Return the [x, y] coordinate for the center point of the cell that contains the specified text.  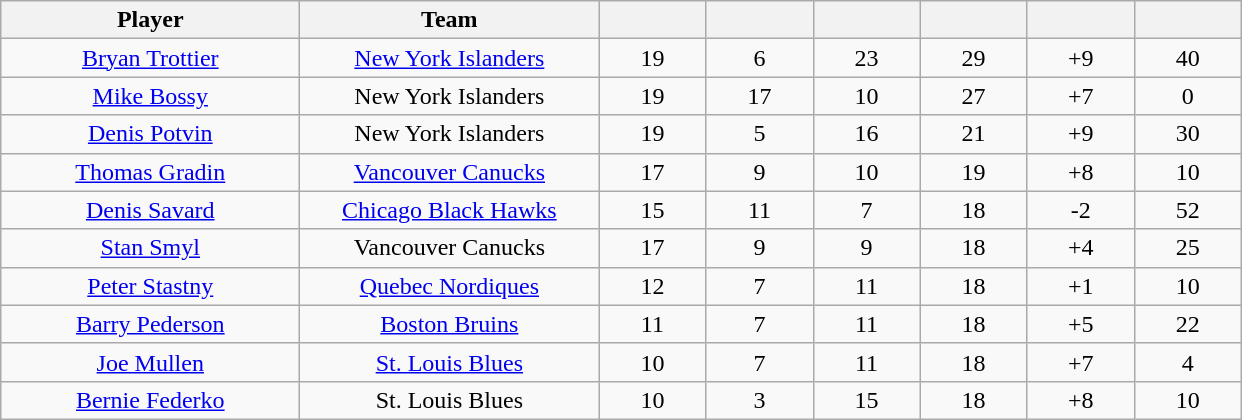
Joe Mullen [150, 362]
25 [1188, 248]
21 [974, 134]
Quebec Nordiques [450, 286]
Thomas Gradin [150, 172]
23 [866, 58]
Mike Bossy [150, 96]
52 [1188, 210]
0 [1188, 96]
22 [1188, 324]
40 [1188, 58]
+5 [1080, 324]
Bernie Federko [150, 400]
29 [974, 58]
27 [974, 96]
-2 [1080, 210]
5 [760, 134]
30 [1188, 134]
16 [866, 134]
Boston Bruins [450, 324]
Denis Savard [150, 210]
12 [652, 286]
+4 [1080, 248]
Team [450, 20]
Stan Smyl [150, 248]
Chicago Black Hawks [450, 210]
Peter Stastny [150, 286]
Denis Potvin [150, 134]
3 [760, 400]
+1 [1080, 286]
6 [760, 58]
4 [1188, 362]
Player [150, 20]
Barry Pederson [150, 324]
Bryan Trottier [150, 58]
